Detect which cell encompasses the target text, then output its [x, y] center coordinate. 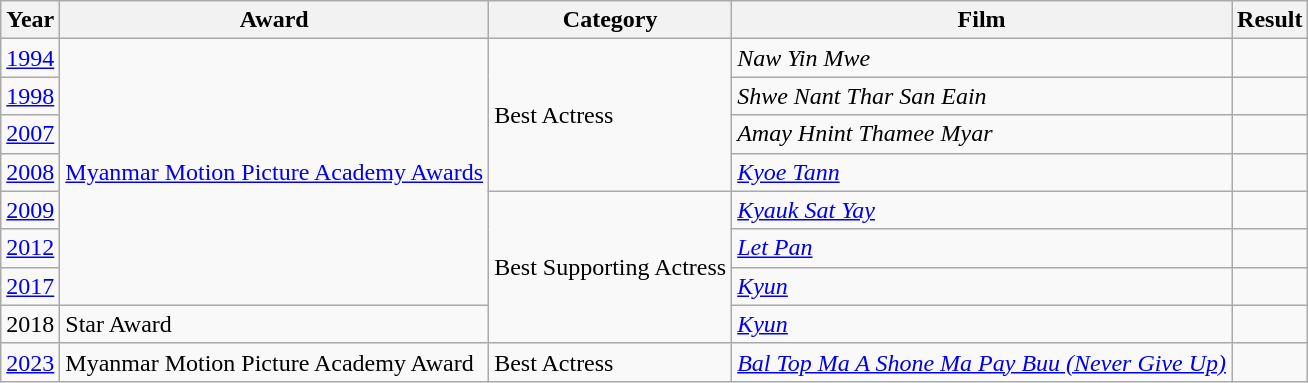
Kyoe Tann [982, 172]
Best Supporting Actress [610, 267]
1994 [30, 58]
1998 [30, 96]
2017 [30, 286]
2018 [30, 324]
2008 [30, 172]
2023 [30, 362]
2007 [30, 134]
Shwe Nant Thar San Eain [982, 96]
Myanmar Motion Picture Academy Award [274, 362]
2009 [30, 210]
Year [30, 20]
Award [274, 20]
Amay Hnint Thamee Myar [982, 134]
Star Award [274, 324]
Result [1270, 20]
Category [610, 20]
Kyauk Sat Yay [982, 210]
Let Pan [982, 248]
2012 [30, 248]
Naw Yin Mwe [982, 58]
Film [982, 20]
Myanmar Motion Picture Academy Awards [274, 172]
Bal Top Ma A Shone Ma Pay Buu (Never Give Up) [982, 362]
